Locate the cell with the specified text and output its (x, y) center coordinate. 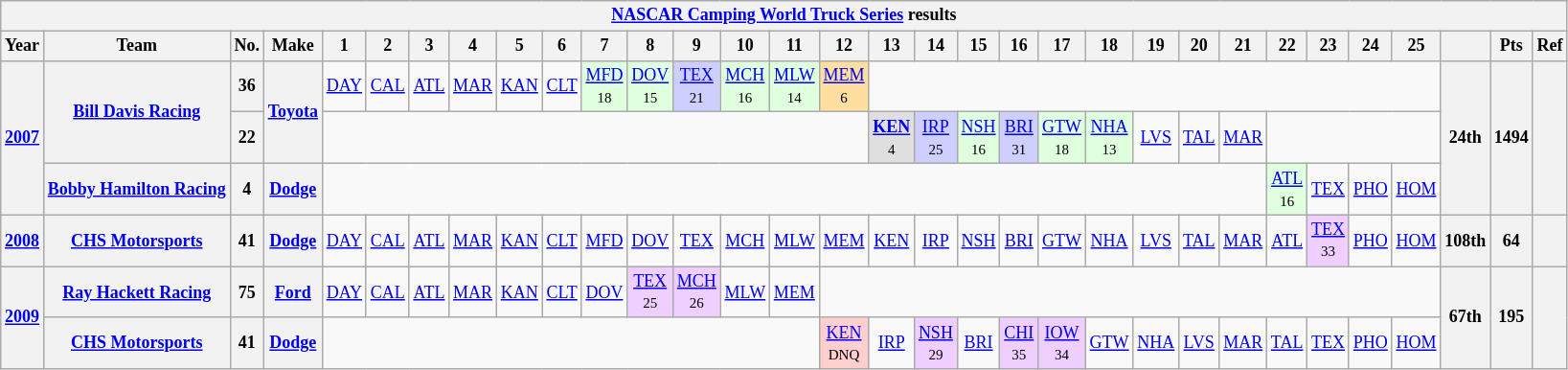
36 (247, 86)
Bill Davis Racing (136, 111)
18 (1109, 46)
17 (1062, 46)
12 (844, 46)
20 (1199, 46)
MFD18 (604, 86)
13 (892, 46)
NHA13 (1109, 138)
BRI31 (1019, 138)
TEX33 (1329, 241)
16 (1019, 46)
11 (794, 46)
2009 (23, 318)
195 (1511, 318)
NSH29 (937, 343)
25 (1416, 46)
19 (1156, 46)
7 (604, 46)
15 (979, 46)
MCH16 (745, 86)
KEN (892, 241)
6 (561, 46)
Ray Hackett Racing (136, 292)
Make (293, 46)
MCH26 (696, 292)
1 (344, 46)
Ref (1550, 46)
KENDNQ (844, 343)
9 (696, 46)
MLW14 (794, 86)
Team (136, 46)
Toyota (293, 111)
NSH16 (979, 138)
Year (23, 46)
5 (519, 46)
NASCAR Camping World Truck Series results (784, 15)
24th (1466, 138)
2 (387, 46)
24 (1370, 46)
TEX25 (650, 292)
64 (1511, 241)
DOV15 (650, 86)
TEX21 (696, 86)
GTW18 (1062, 138)
NSH (979, 241)
Bobby Hamilton Racing (136, 189)
108th (1466, 241)
No. (247, 46)
67th (1466, 318)
ATL16 (1287, 189)
MFD (604, 241)
3 (429, 46)
Ford (293, 292)
CHI35 (1019, 343)
21 (1243, 46)
2007 (23, 138)
IRP25 (937, 138)
23 (1329, 46)
MEM6 (844, 86)
IOW34 (1062, 343)
1494 (1511, 138)
KEN4 (892, 138)
8 (650, 46)
10 (745, 46)
2008 (23, 241)
MCH (745, 241)
14 (937, 46)
75 (247, 292)
Pts (1511, 46)
